Pinpoint the cell where the given text exists, returning its (x, y) midpoint coordinate. 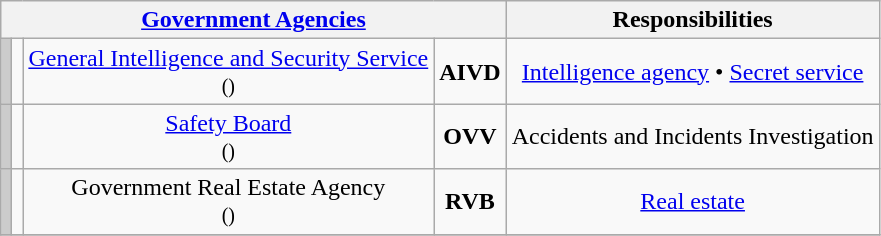
AIVD (470, 72)
Intelligence agency • Secret service (692, 72)
Accidents and Incidents Investigation (692, 136)
Government Real Estate Agency () (228, 202)
RVB (470, 202)
Government Agencies (254, 20)
Safety Board () (228, 136)
Responsibilities (692, 20)
OVV (470, 136)
Real estate (692, 202)
General Intelligence and Security Service () (228, 72)
